Search for the cell housing the specified text and yield its (x, y) center coordinate. 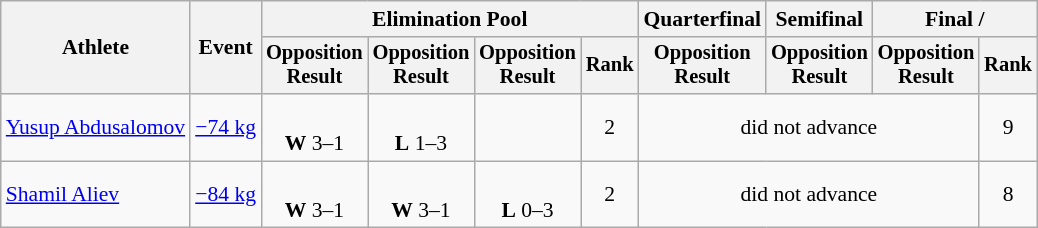
L 1–3 (422, 128)
Elimination Pool (450, 19)
−74 kg (226, 128)
Event (226, 48)
Quarterfinal (702, 19)
9 (1008, 128)
Shamil Aliev (96, 194)
8 (1008, 194)
Final / (955, 19)
Semifinal (820, 19)
Yusup Abdusalomov (96, 128)
L 0–3 (528, 194)
Athlete (96, 48)
−84 kg (226, 194)
